Determine the (x, y) coordinate at the center of the cell enclosing the given text.  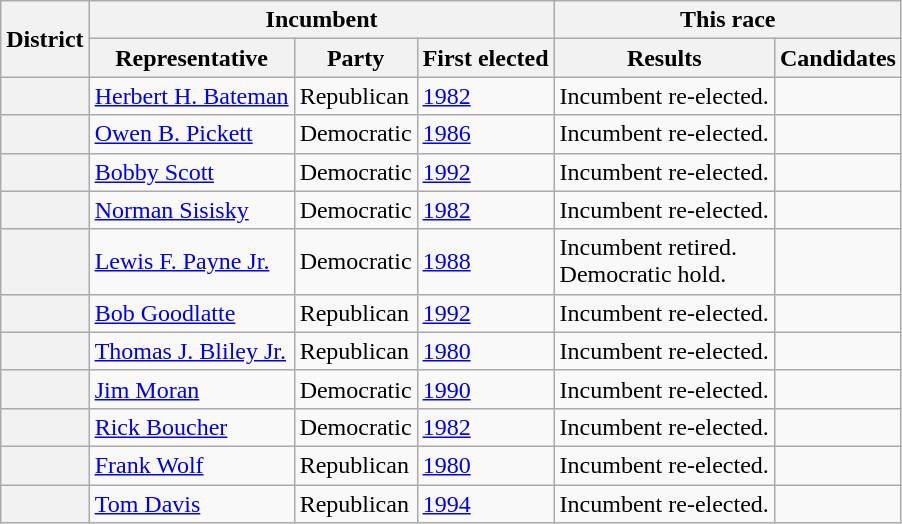
Results (664, 58)
Bob Goodlatte (192, 313)
Representative (192, 58)
Herbert H. Bateman (192, 96)
Incumbent retired.Democratic hold. (664, 262)
Jim Moran (192, 389)
Owen B. Pickett (192, 134)
Bobby Scott (192, 172)
1988 (486, 262)
Thomas J. Bliley Jr. (192, 351)
Incumbent (322, 20)
District (45, 39)
Candidates (838, 58)
1986 (486, 134)
1990 (486, 389)
First elected (486, 58)
Norman Sisisky (192, 210)
Tom Davis (192, 503)
1994 (486, 503)
Lewis F. Payne Jr. (192, 262)
This race (728, 20)
Rick Boucher (192, 427)
Frank Wolf (192, 465)
Party (356, 58)
